Extract the [X, Y] coordinate from the center of the cell holding the provided text.  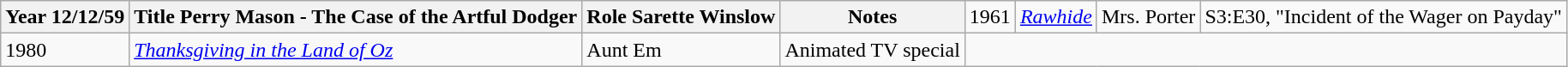
Animated TV special [873, 50]
1980 [65, 50]
Aunt Em [681, 50]
Title Perry Mason - The Case of the Artful Dodger [356, 17]
Thanksgiving in the Land of Oz [356, 50]
Role Sarette Winslow [681, 17]
Year 12/12/59 [65, 17]
Rawhide [1056, 17]
1961 [989, 17]
Mrs. Porter [1148, 17]
Notes [873, 17]
S3:E30, "Incident of the Wager on Payday" [1384, 17]
